For the text-containing cell, return its midpoint in (X, Y) coordinate format. 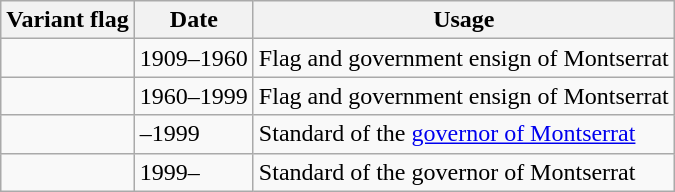
Usage (464, 20)
1909–1960 (194, 58)
Date (194, 20)
1960–1999 (194, 96)
Variant flag (68, 20)
1999– (194, 172)
–1999 (194, 134)
